Detect which cell encompasses the target text, then output its [x, y] center coordinate. 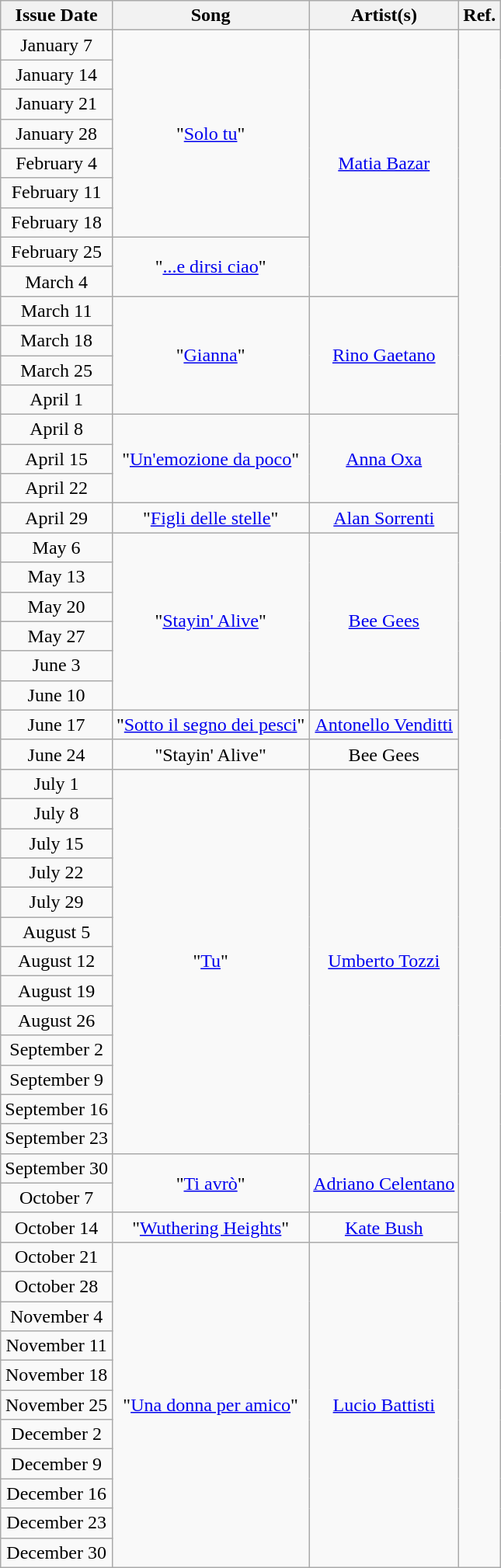
May 20 [57, 607]
November 25 [57, 1405]
March 4 [57, 281]
December 16 [57, 1493]
August 12 [57, 961]
February 18 [57, 222]
May 6 [57, 548]
Alan Sorrenti [384, 518]
July 15 [57, 843]
October 14 [57, 1227]
October 28 [57, 1286]
Lucio Battisti [384, 1404]
January 21 [57, 104]
Adriano Celentano [384, 1183]
March 18 [57, 340]
October 7 [57, 1198]
September 2 [57, 1050]
March 25 [57, 370]
October 21 [57, 1257]
November 11 [57, 1346]
September 30 [57, 1168]
December 30 [57, 1552]
Rino Gaetano [384, 355]
"Figli delle stelle" [210, 518]
January 7 [57, 45]
Kate Bush [384, 1227]
Umberto Tozzi [384, 961]
Ref. [480, 16]
May 13 [57, 577]
August 26 [57, 1020]
April 22 [57, 488]
Song [210, 16]
November 4 [57, 1316]
April 29 [57, 518]
Anna Oxa [384, 459]
January 28 [57, 134]
"Ti avrò" [210, 1183]
July 22 [57, 873]
April 8 [57, 429]
June 10 [57, 695]
August 5 [57, 932]
"Wuthering Heights" [210, 1227]
"Solo tu" [210, 134]
Matia Bazar [384, 163]
December 23 [57, 1523]
January 14 [57, 75]
May 27 [57, 636]
Antonello Venditti [384, 725]
December 9 [57, 1464]
"Sotto il segno dei pesci" [210, 725]
July 1 [57, 784]
April 15 [57, 459]
"Tu" [210, 961]
Artist(s) [384, 16]
March 11 [57, 311]
November 18 [57, 1375]
August 19 [57, 991]
February 4 [57, 163]
April 1 [57, 400]
"...e dirsi ciao" [210, 266]
September 23 [57, 1139]
June 3 [57, 666]
September 9 [57, 1080]
July 8 [57, 813]
"Una donna per amico" [210, 1404]
"Un'emozione da poco" [210, 459]
July 29 [57, 902]
September 16 [57, 1109]
February 25 [57, 252]
December 2 [57, 1434]
Issue Date [57, 16]
June 17 [57, 725]
June 24 [57, 754]
"Gianna" [210, 355]
February 11 [57, 193]
